Provide the (X, Y) coordinate of the cell's center where the given text is located.  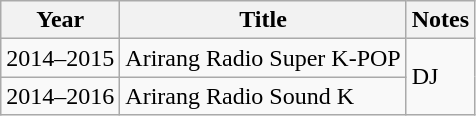
Notes (440, 20)
Title (263, 20)
2014–2015 (60, 58)
DJ (440, 77)
Arirang Radio Sound K (263, 96)
Year (60, 20)
2014–2016 (60, 96)
Arirang Radio Super K-POP (263, 58)
